From the cell containing the given text, extract its center point as (x, y) coordinate. 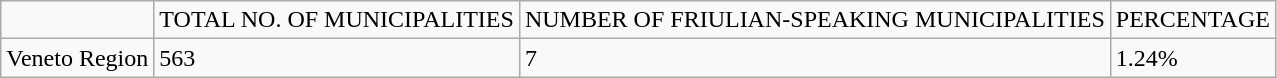
7 (814, 58)
Veneto Region (78, 58)
NUMBER OF FRIULIAN-SPEAKING MUNICIPALITIES (814, 20)
TOTAL NO. OF MUNICIPALITIES (337, 20)
563 (337, 58)
PERCENTAGE (1192, 20)
1.24% (1192, 58)
